Locate the cell with the specified text and output its (x, y) center coordinate. 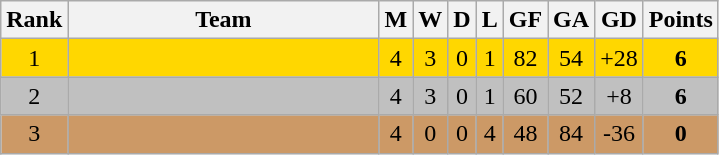
82 (525, 58)
+28 (620, 58)
D (462, 20)
Rank (34, 20)
GF (525, 20)
-36 (620, 134)
W (430, 20)
54 (572, 58)
M (396, 20)
L (490, 20)
48 (525, 134)
Points (680, 20)
GA (572, 20)
GD (620, 20)
Team (224, 20)
+8 (620, 96)
52 (572, 96)
60 (525, 96)
2 (34, 96)
84 (572, 134)
